Pinpoint the cell where the given text exists, returning its (x, y) midpoint coordinate. 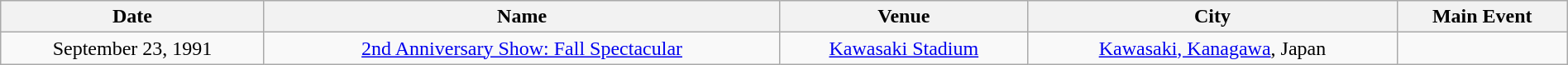
Kawasaki, Kanagawa, Japan (1212, 48)
2nd Anniversary Show: Fall Spectacular (522, 48)
September 23, 1991 (132, 48)
Kawasaki Stadium (904, 48)
Name (522, 17)
Date (132, 17)
City (1212, 17)
Main Event (1482, 17)
Venue (904, 17)
